Pinpoint the cell where the given text exists, returning its (X, Y) midpoint coordinate. 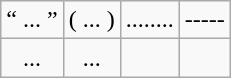
----- (204, 20)
........ (150, 20)
( ... ) (92, 20)
“ ... ” (32, 20)
